Provide the [x, y] coordinate of the cell's center where the given text is located.  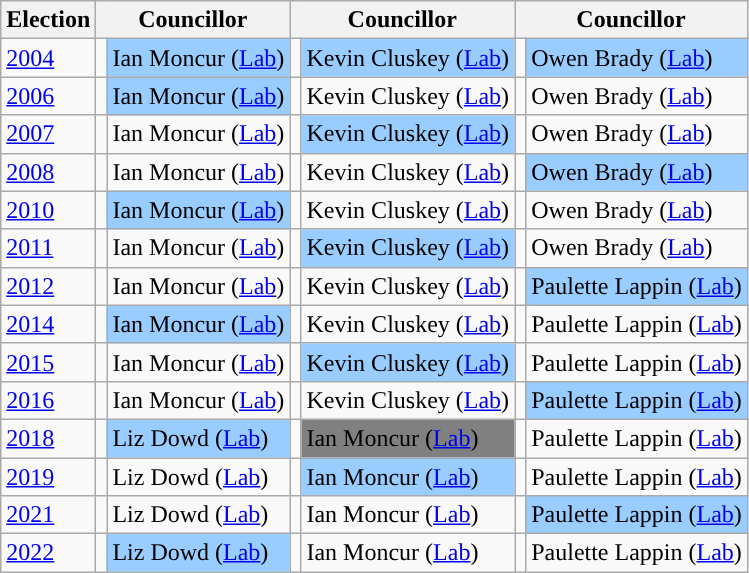
2015 [48, 362]
2011 [48, 248]
2022 [48, 553]
Election [48, 20]
2021 [48, 515]
2012 [48, 286]
2008 [48, 172]
2007 [48, 134]
2019 [48, 477]
2014 [48, 324]
2016 [48, 400]
2010 [48, 210]
2004 [48, 58]
2006 [48, 96]
2018 [48, 438]
